Determine the (X, Y) coordinate at the center of the cell enclosing the given text.  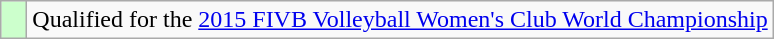
Qualified for the 2015 FIVB Volleyball Women's Club World Championship (400, 20)
